Pinpoint the cell where the given text exists, returning its [x, y] midpoint coordinate. 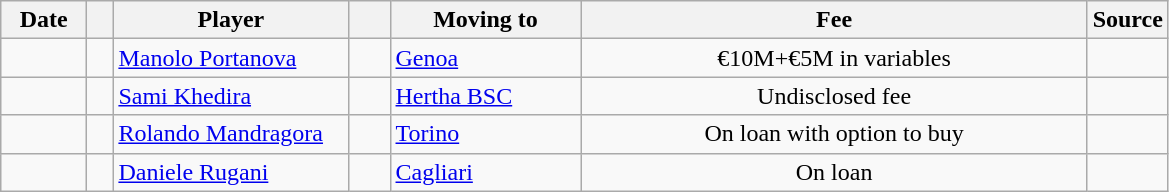
Manolo Portanova [231, 58]
Source [1128, 20]
Genoa [486, 58]
Fee [834, 20]
Undisclosed fee [834, 96]
On loan with option to buy [834, 134]
Date [44, 20]
On loan [834, 172]
Hertha BSC [486, 96]
€10M+€5M in variables [834, 58]
Rolando Mandragora [231, 134]
Player [231, 20]
Moving to [486, 20]
Sami Khedira [231, 96]
Daniele Rugani [231, 172]
Torino [486, 134]
Cagliari [486, 172]
